From the cell containing the given text, extract its center point as [x, y] coordinate. 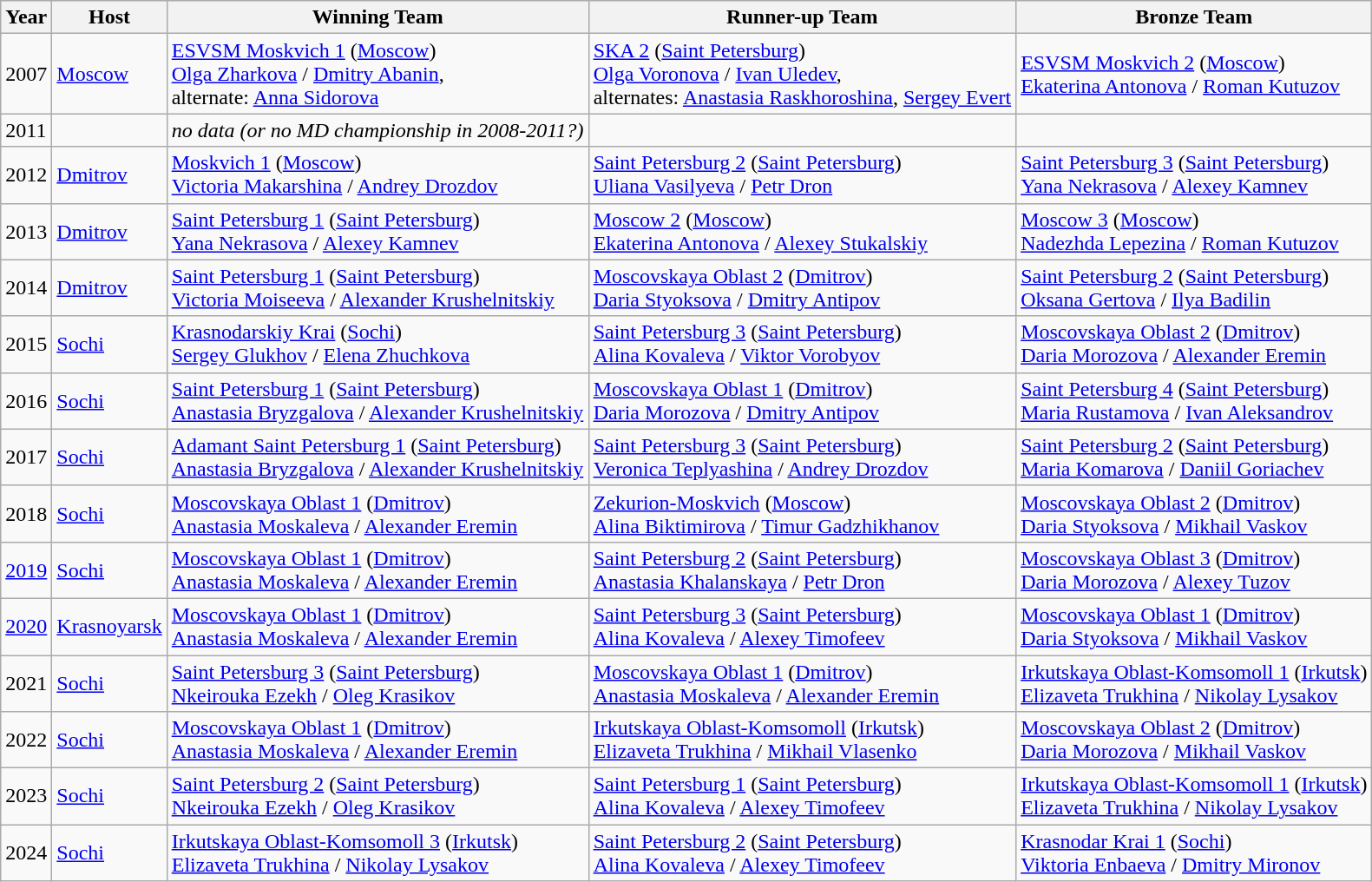
Moscovskaya Oblast 2 (Dmitrov) Daria Styoksova / Mikhail Vaskov [1194, 514]
Saint Petersburg 1 (Saint Petersburg) Victoria Moiseeva / Alexander Krushelnitskiy [377, 288]
2021 [26, 682]
Moscow [109, 74]
Irkutskaya Oblast-Komsomoll 3 (Irkutsk) Elizaveta Trukhina / Nikolay Lysakov [377, 852]
2013 [26, 231]
Moscovskaya Oblast 1 (Dmitrov) Daria Styoksova / Mikhail Vaskov [1194, 627]
Saint Petersburg 3 (Saint Petersburg) Alina Kovaleva / Alexey Timofeev [802, 627]
Moscow 3 (Moscow) Nadezhda Lepezina / Roman Kutuzov [1194, 231]
2024 [26, 852]
ESVSM Moskvich 1 (Moscow) Olga Zharkova / Dmitry Abanin, alternate: Anna Sidorova [377, 74]
Saint Petersburg 1 (Saint Petersburg) Anastasia Bryzgalova / Alexander Krushelnitskiy [377, 401]
Saint Petersburg 2 (Saint Petersburg) Anastasia Khalanskaya / Petr Dron [802, 569]
Krasnodarskiy Krai (Sochi) Sergey Glukhov / Elena Zhuchkova [377, 344]
2016 [26, 401]
2019 [26, 569]
Irkutskaya Oblast-Komsomoll (Irkutsk) Elizaveta Trukhina / Mikhail Vlasenko [802, 740]
Saint Petersburg 2 (Saint Petersburg) Nkeirouka Ezekh / Oleg Krasikov [377, 797]
2020 [26, 627]
Saint Petersburg 3 (Saint Petersburg) Yana Nekrasova / Alexey Kamnev [1194, 175]
SKA 2 (Saint Petersburg) Olga Voronova / Ivan Uledev, alternates: Anastasia Raskhoroshina, Sergey Evert [802, 74]
Saint Petersburg 1 (Saint Petersburg) Alina Kovaleva / Alexey Timofeev [802, 797]
2011 [26, 130]
Saint Petersburg 2 (Saint Petersburg) Maria Komarova / Daniil Goriachev [1194, 457]
no data (or no MD championship in 2008-2011?) [377, 130]
Saint Petersburg 3 (Saint Petersburg) Alina Kovaleva / Viktor Vorobyov [802, 344]
Moskvich 1 (Moscow) Victoria Makarshina / Andrey Drozdov [377, 175]
2022 [26, 740]
Moscovskaya Oblast 2 (Dmitrov) Daria Morozova / Alexander Eremin [1194, 344]
2014 [26, 288]
2023 [26, 797]
Moscovskaya Oblast 3 (Dmitrov) Daria Morozova / Alexey Tuzov [1194, 569]
Saint Petersburg 1 (Saint Petersburg) Yana Nekrasova / Alexey Kamnev [377, 231]
Winning Team [377, 17]
Bronze Team [1194, 17]
2017 [26, 457]
2012 [26, 175]
Moscow 2 (Moscow) Ekaterina Antonova / Alexey Stukalskiy [802, 231]
Saint Petersburg 4 (Saint Petersburg) Maria Rustamova / Ivan Aleksandrov [1194, 401]
Krasnoyarsk [109, 627]
Adamant Saint Petersburg 1 (Saint Petersburg) Anastasia Bryzgalova / Alexander Krushelnitskiy [377, 457]
Krasnodar Krai 1 (Sochi) Viktoria Enbaeva / Dmitry Mironov [1194, 852]
Year [26, 17]
Host [109, 17]
Moscovskaya Oblast 1 (Dmitrov) Daria Morozova / Dmitry Antipov [802, 401]
Zekurion-Moskvich (Moscow) Alina Biktimirova / Timur Gadzhikhanov [802, 514]
2018 [26, 514]
ESVSM Moskvich 2 (Moscow) Ekaterina Antonova / Roman Kutuzov [1194, 74]
Saint Petersburg 2 (Saint Petersburg) Oksana Gertova / Ilya Badilin [1194, 288]
Saint Petersburg 2 (Saint Petersburg) Uliana Vasilyeva / Petr Dron [802, 175]
Moscovskaya Oblast 2 (Dmitrov) Daria Morozova / Mikhail Vaskov [1194, 740]
Runner-up Team [802, 17]
Saint Petersburg 3 (Saint Petersburg) Nkeirouka Ezekh / Oleg Krasikov [377, 682]
Moscovskaya Oblast 2 (Dmitrov) Daria Styoksova / Dmitry Antipov [802, 288]
2015 [26, 344]
Saint Petersburg 2 (Saint Petersburg) Alina Kovaleva / Alexey Timofeev [802, 852]
2007 [26, 74]
Saint Petersburg 3 (Saint Petersburg) Veronica Teplyashina / Andrey Drozdov [802, 457]
